Extract the [x, y] coordinate from the center of the cell holding the provided text.  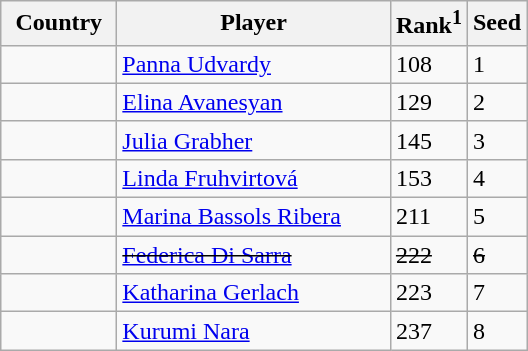
211 [428, 217]
237 [428, 331]
222 [428, 255]
Julia Grabher [254, 140]
4 [496, 178]
7 [496, 293]
145 [428, 140]
153 [428, 178]
Linda Fruhvirtová [254, 178]
8 [496, 331]
Panna Udvardy [254, 64]
5 [496, 217]
3 [496, 140]
Country [59, 24]
Marina Bassols Ribera [254, 217]
129 [428, 102]
Seed [496, 24]
108 [428, 64]
Rank1 [428, 24]
Player [254, 24]
Kurumi Nara [254, 331]
Elina Avanesyan [254, 102]
1 [496, 64]
Federica Di Sarra [254, 255]
223 [428, 293]
Katharina Gerlach [254, 293]
6 [496, 255]
2 [496, 102]
